Provide the (X, Y) coordinate of the cell's center where the given text is located.  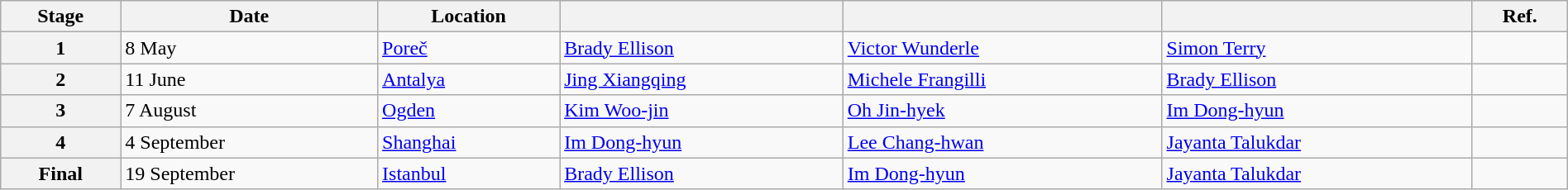
4 (61, 142)
Victor Wunderle (1002, 48)
Poreč (469, 48)
Michele Frangilli (1002, 79)
Lee Chang-hwan (1002, 142)
4 September (250, 142)
Ogden (469, 111)
Jing Xiangqing (701, 79)
Date (250, 17)
Oh Jin-hyek (1002, 111)
Simon Terry (1317, 48)
11 June (250, 79)
Location (469, 17)
1 (61, 48)
Kim Woo-jin (701, 111)
Stage (61, 17)
Antalya (469, 79)
8 May (250, 48)
Shanghai (469, 142)
2 (61, 79)
7 August (250, 111)
Final (61, 173)
3 (61, 111)
Istanbul (469, 173)
19 September (250, 173)
Ref. (1520, 17)
